Scan for the cell matching the given text and deliver its [x, y] coordinate at center. 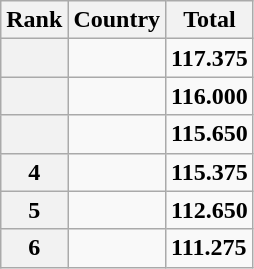
Country [117, 20]
Total [210, 20]
115.650 [210, 134]
6 [34, 248]
4 [34, 172]
111.275 [210, 248]
117.375 [210, 58]
116.000 [210, 96]
112.650 [210, 210]
5 [34, 210]
Rank [34, 20]
115.375 [210, 172]
